Identify which cell holds the provided text, then report its (x, y) central coordinate. 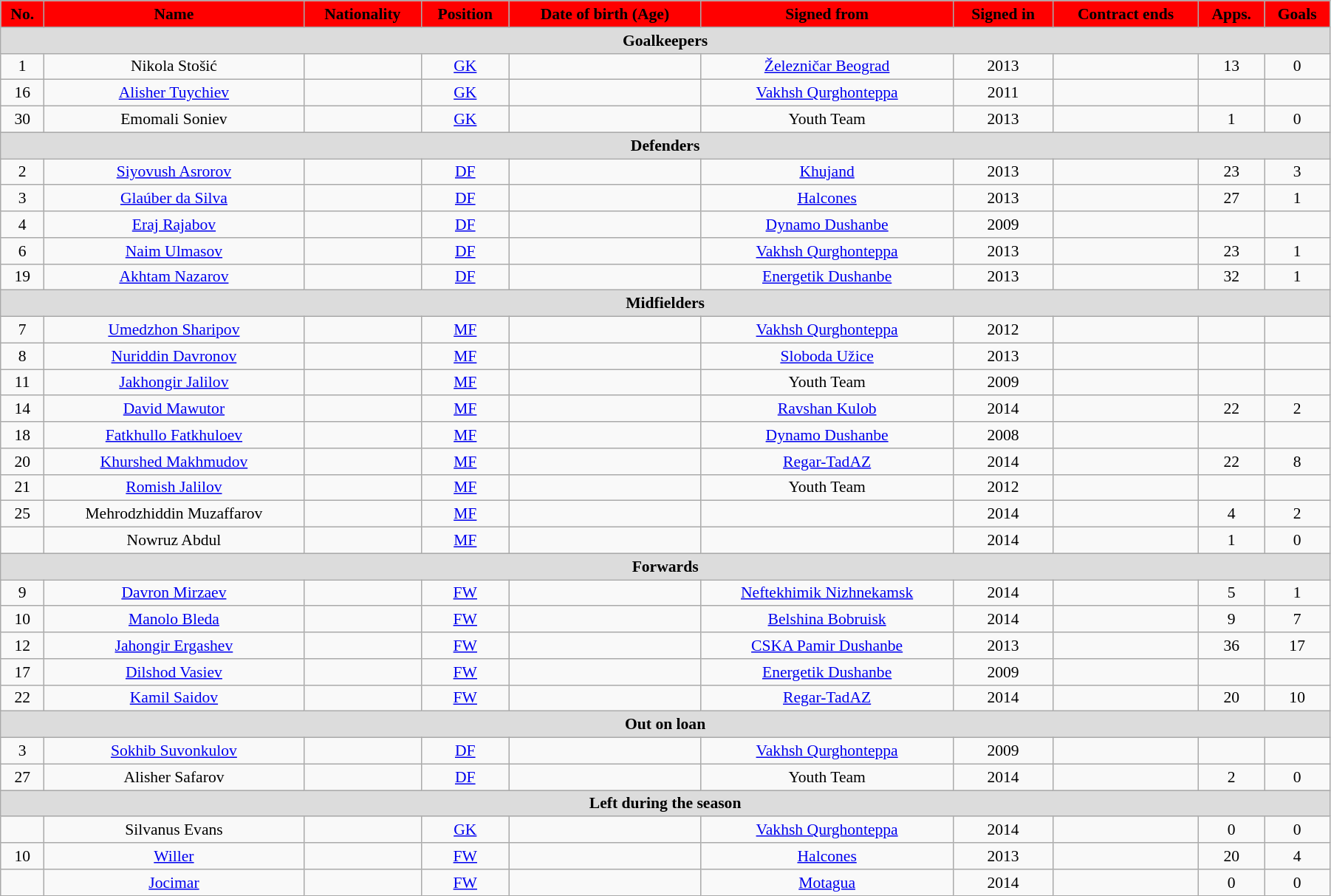
Sloboda Užice (827, 356)
18 (22, 435)
Dilshod Vasiev (174, 672)
12 (22, 646)
Ravshan Kulob (827, 409)
32 (1232, 277)
Eraj Rajabov (174, 225)
Khurshed Makhmudov (174, 462)
36 (1232, 646)
Willer (174, 856)
Siyovush Asrorov (174, 172)
Romish Jalilov (174, 488)
Goals (1297, 14)
Akhtam Nazarov (174, 277)
David Mawutor (174, 409)
Neftekhimik Nizhnekamsk (827, 593)
Umedzhon Sharipov (174, 330)
Midfielders (665, 304)
5 (1232, 593)
Sokhib Suvonkulov (174, 751)
Signed in (1003, 14)
2008 (1003, 435)
CSKA Pamir Dushanbe (827, 646)
Manolo Bleda (174, 620)
30 (22, 120)
Forwards (665, 567)
Nowruz Abdul (174, 541)
Jocimar (174, 883)
Nationality (362, 14)
Motagua (827, 883)
2011 (1003, 93)
Jahongir Ergashev (174, 646)
Belshina Bobruisk (827, 620)
Left during the season (665, 804)
Alisher Tuychiev (174, 93)
Silvanus Evans (174, 830)
Out on loan (665, 725)
Železničar Beograd (827, 66)
11 (22, 383)
14 (22, 409)
Jakhongir Jalilov (174, 383)
Fatkhullo Fatkhuloev (174, 435)
19 (22, 277)
13 (1232, 66)
Contract ends (1126, 14)
Nikola Stošić (174, 66)
Glaúber da Silva (174, 199)
Name (174, 14)
Position (465, 14)
Nuriddin Davronov (174, 356)
6 (22, 251)
Defenders (665, 146)
Apps. (1232, 14)
16 (22, 93)
Naim Ulmasov (174, 251)
Date of birth (Age) (604, 14)
Goalkeepers (665, 41)
No. (22, 14)
Emomali Soniev (174, 120)
Alisher Safarov (174, 777)
Signed from (827, 14)
Khujand (827, 172)
25 (22, 514)
Kamil Saidov (174, 698)
21 (22, 488)
Mehrodzhiddin Muzaffarov (174, 514)
Davron Mirzaev (174, 593)
